Find where the given text appears and provide that cell's center as [X, Y] coordinate. 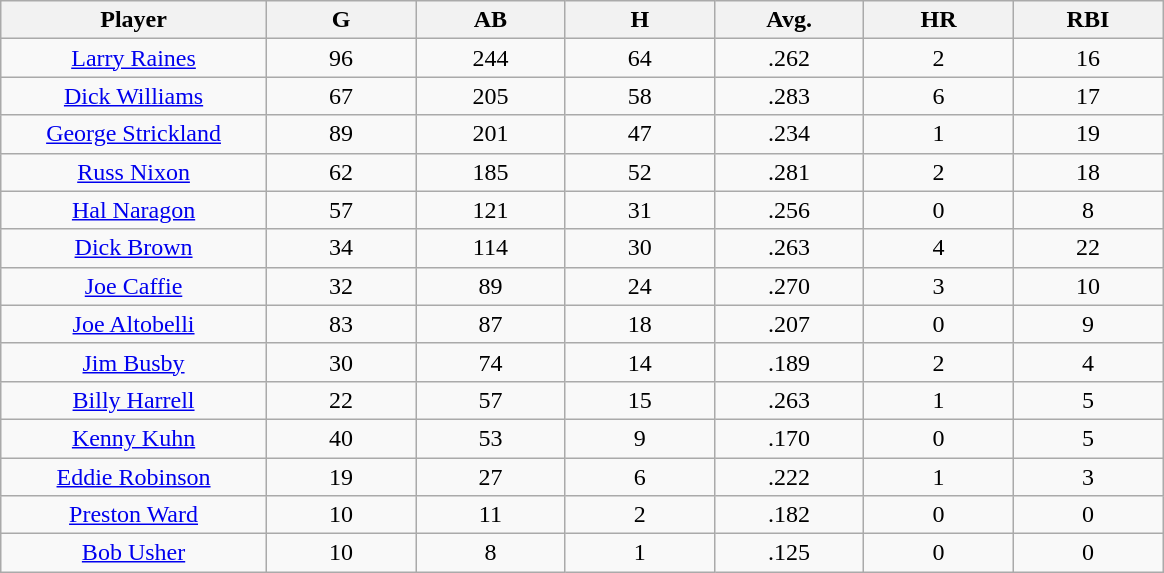
16 [1088, 58]
201 [490, 134]
27 [490, 477]
83 [340, 324]
Larry Raines [134, 58]
205 [490, 96]
Eddie Robinson [134, 477]
47 [640, 134]
Bob Usher [134, 553]
15 [640, 400]
Billy Harrell [134, 400]
58 [640, 96]
.125 [788, 553]
Joe Caffie [134, 286]
.234 [788, 134]
96 [340, 58]
.170 [788, 438]
.281 [788, 172]
114 [490, 248]
.189 [788, 362]
.262 [788, 58]
Joe Altobelli [134, 324]
George Strickland [134, 134]
62 [340, 172]
67 [340, 96]
31 [640, 210]
40 [340, 438]
AB [490, 20]
HR [938, 20]
121 [490, 210]
.270 [788, 286]
53 [490, 438]
.207 [788, 324]
34 [340, 248]
Russ Nixon [134, 172]
Avg. [788, 20]
RBI [1088, 20]
185 [490, 172]
Dick Brown [134, 248]
244 [490, 58]
Player [134, 20]
64 [640, 58]
.283 [788, 96]
Preston Ward [134, 515]
Jim Busby [134, 362]
.256 [788, 210]
87 [490, 324]
11 [490, 515]
74 [490, 362]
H [640, 20]
52 [640, 172]
Dick Williams [134, 96]
.222 [788, 477]
17 [1088, 96]
14 [640, 362]
Kenny Kuhn [134, 438]
Hal Naragon [134, 210]
.182 [788, 515]
G [340, 20]
24 [640, 286]
32 [340, 286]
